Detect which cell encompasses the target text, then output its [X, Y] center coordinate. 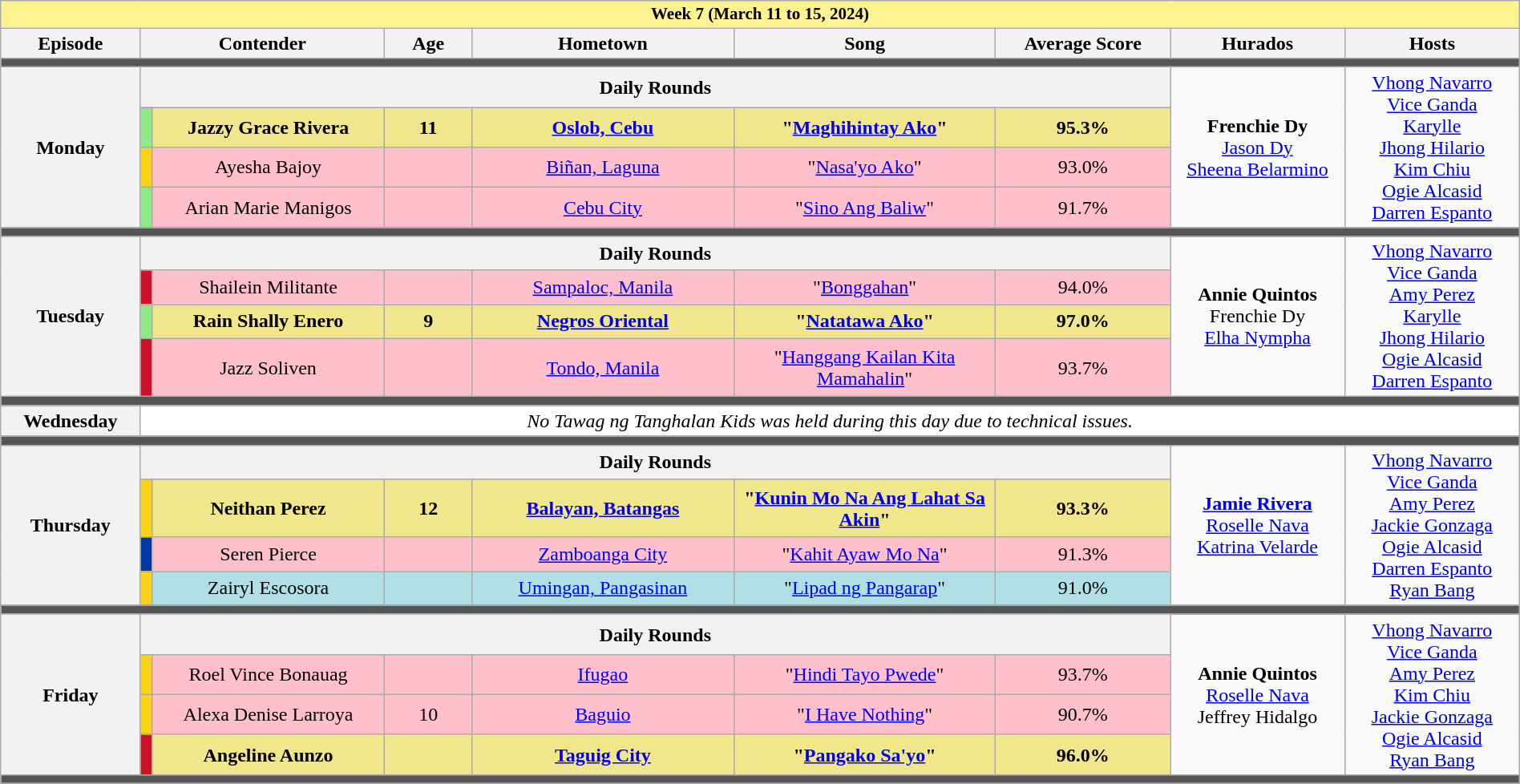
Song [864, 43]
Vhong NavarroVice GandaAmy PerezJackie GonzagaOgie AlcasidDarren EspantoRyan Bang [1432, 525]
"Hanggang Kailan Kita Mamahalin" [864, 367]
Tuesday [71, 317]
"Nasa'yo Ako" [864, 168]
93.3% [1083, 508]
Thursday [71, 525]
"Pangako Sa'yo" [864, 754]
93.0% [1083, 168]
Negros Oriental [603, 321]
Shailein Militante [268, 287]
"Sino Ang Baliw" [864, 208]
No Tawag ng Tanghalan Kids was held during this day due to technical issues. [830, 421]
Alexa Denise Larroya [268, 714]
Vhong NavarroVice GandaKarylleJhong HilarioKim ChiuOgie AlcasidDarren Espanto [1432, 148]
Annie QuintosFrenchie DyElha Nympha [1258, 317]
Hometown [603, 43]
Average Score [1083, 43]
91.3% [1083, 554]
Zamboanga City [603, 554]
97.0% [1083, 321]
Jamie RiveraRoselle NavaKatrina Velarde [1258, 525]
Jazz Soliven [268, 367]
Oslob, Cebu [603, 127]
10 [428, 714]
Balayan, Batangas [603, 508]
"Natatawa Ako" [864, 321]
Rain Shally Enero [268, 321]
94.0% [1083, 287]
Week 7 (March 11 to 15, 2024) [760, 14]
Taguig City [603, 754]
Ifugao [603, 674]
"Lipad ng Pangarap" [864, 588]
"Kahit Ayaw Mo Na" [864, 554]
Hosts [1432, 43]
96.0% [1083, 754]
Jazzy Grace Rivera [268, 127]
Episode [71, 43]
Umingan, Pangasinan [603, 588]
"Hindi Tayo Pwede" [864, 674]
Vhong NavarroVice GandaAmy PerezKarylleJhong HilarioOgie AlcasidDarren Espanto [1432, 317]
91.7% [1083, 208]
Angeline Aunzo [268, 754]
Seren Pierce [268, 554]
Tondo, Manila [603, 367]
"Kunin Mo Na Ang Lahat Sa Akin" [864, 508]
Cebu City [603, 208]
"Maghihintay Ako" [864, 127]
Monday [71, 148]
95.3% [1083, 127]
Sampaloc, Manila [603, 287]
12 [428, 508]
Frenchie DyJason DySheena Belarmino [1258, 148]
Baguio [603, 714]
90.7% [1083, 714]
91.0% [1083, 588]
11 [428, 127]
Friday [71, 694]
Roel Vince Bonauag [268, 674]
Biñan, Laguna [603, 168]
Arian Marie Manigos [268, 208]
Contender [263, 43]
Neithan Perez [268, 508]
9 [428, 321]
"I Have Nothing" [864, 714]
Zairyl Escosora [268, 588]
Hurados [1258, 43]
Vhong NavarroVice GandaAmy PerezKim ChiuJackie GonzagaOgie AlcasidRyan Bang [1432, 694]
"Bonggahan" [864, 287]
Wednesday [71, 421]
Age [428, 43]
Annie QuintosRoselle NavaJeffrey Hidalgo [1258, 694]
Ayesha Bajoy [268, 168]
